Extract the (X, Y) coordinate from the center of the cell holding the provided text.  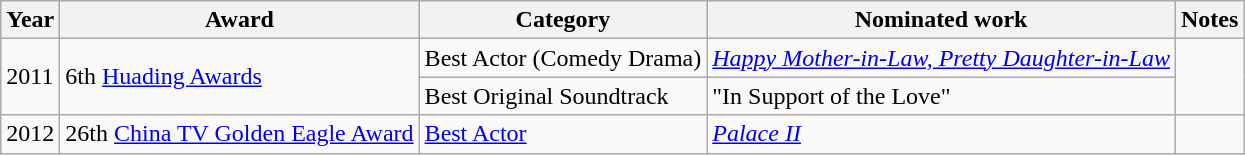
2012 (30, 134)
Notes (1209, 20)
2011 (30, 77)
Nominated work (942, 20)
Best Actor (563, 134)
Palace II (942, 134)
Category (563, 20)
Year (30, 20)
26th China TV Golden Eagle Award (240, 134)
"In Support of the Love" (942, 96)
Best Actor (Comedy Drama) (563, 58)
Best Original Soundtrack (563, 96)
Happy Mother-in-Law, Pretty Daughter-in-Law (942, 58)
6th Huading Awards (240, 77)
Award (240, 20)
